Determine the (X, Y) coordinate at the center of the cell enclosing the given text.  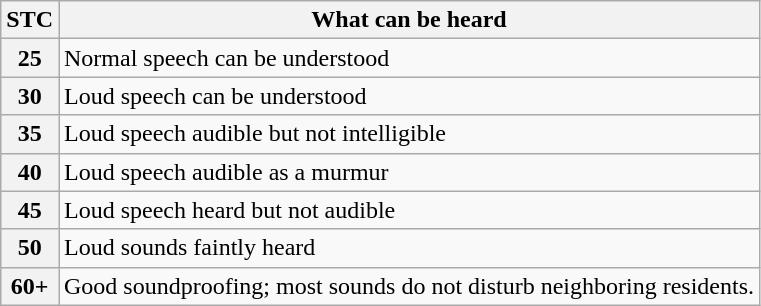
50 (30, 248)
25 (30, 58)
Loud speech can be understood (408, 96)
60+ (30, 286)
Loud speech audible as a murmur (408, 172)
STC (30, 20)
Loud speech audible but not intelligible (408, 134)
Loud sounds faintly heard (408, 248)
Good soundproofing; most sounds do not disturb neighboring residents. (408, 286)
What can be heard (408, 20)
35 (30, 134)
Normal speech can be understood (408, 58)
40 (30, 172)
30 (30, 96)
45 (30, 210)
Loud speech heard but not audible (408, 210)
